Detect which cell encompasses the target text, then output its [X, Y] center coordinate. 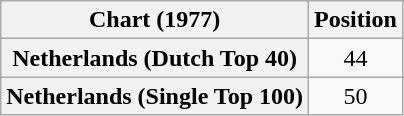
50 [356, 96]
Chart (1977) [155, 20]
Netherlands (Single Top 100) [155, 96]
44 [356, 58]
Position [356, 20]
Netherlands (Dutch Top 40) [155, 58]
